Identify which cell holds the provided text, then report its (x, y) central coordinate. 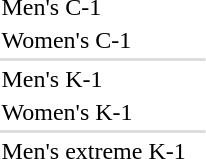
Men's K-1 (94, 79)
Women's K-1 (94, 112)
Women's C-1 (94, 40)
